From the cell containing the given text, extract its center point as [X, Y] coordinate. 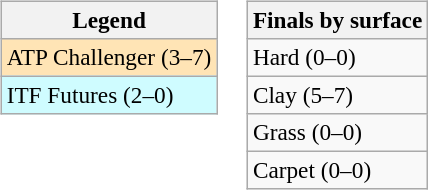
Grass (0–0) [337, 133]
Legend [108, 20]
ATP Challenger (3–7) [108, 57]
Carpet (0–0) [337, 171]
Hard (0–0) [337, 57]
Finals by surface [337, 20]
Clay (5–7) [337, 95]
ITF Futures (2–0) [108, 95]
